Detect which cell encompasses the target text, then output its [X, Y] center coordinate. 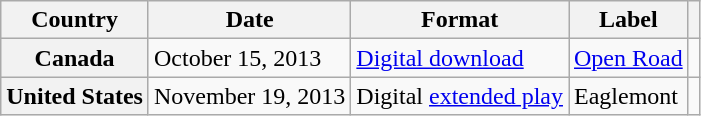
Country [75, 20]
Format [460, 20]
Label [628, 20]
Open Road [628, 58]
November 19, 2013 [249, 96]
Eaglemont [628, 96]
Digital download [460, 58]
Canada [75, 58]
October 15, 2013 [249, 58]
United States [75, 96]
Date [249, 20]
Digital extended play [460, 96]
